Detect which cell encompasses the target text, then output its (X, Y) center coordinate. 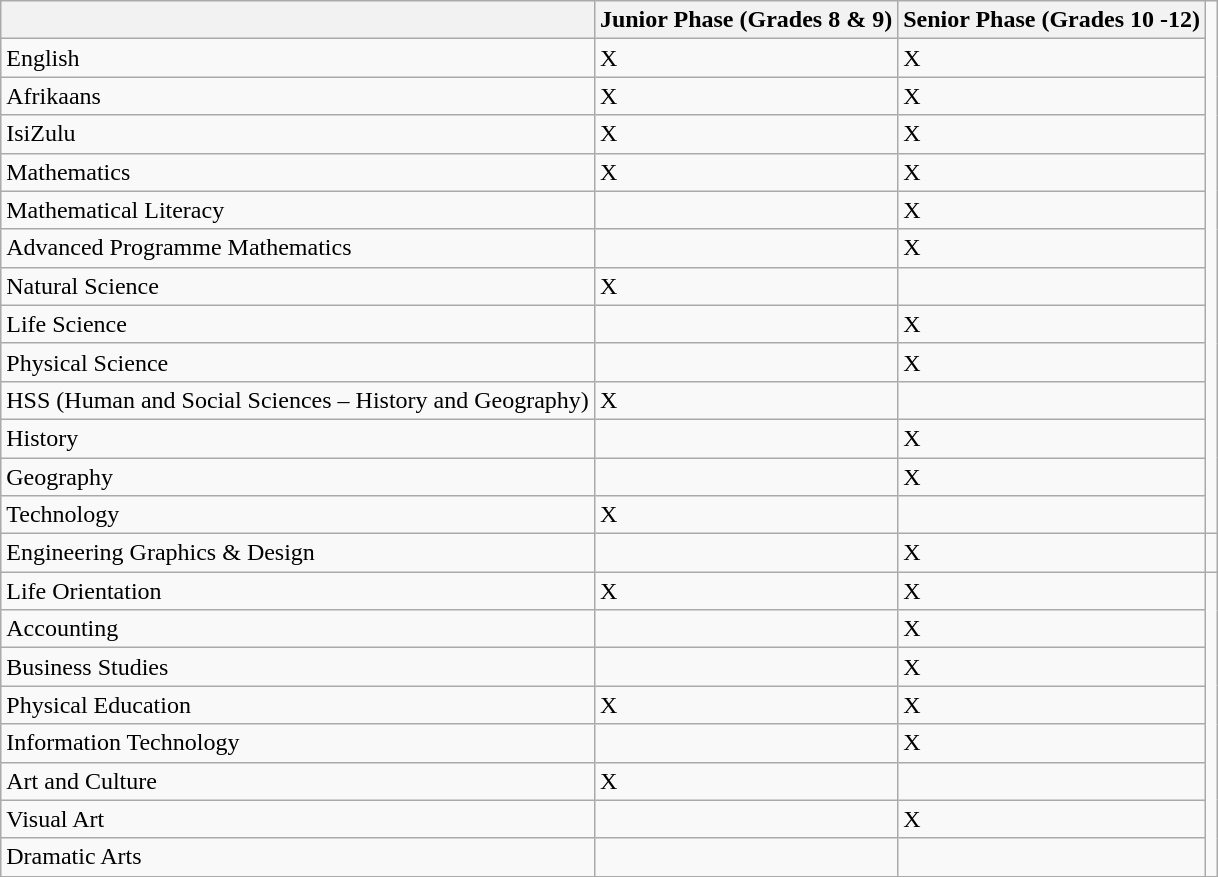
Mathematical Literacy (298, 210)
IsiZulu (298, 134)
Natural Science (298, 286)
Physical Science (298, 362)
Life Orientation (298, 591)
Geography (298, 477)
Visual Art (298, 819)
Information Technology (298, 743)
Dramatic Arts (298, 857)
Art and Culture (298, 781)
Senior Phase (Grades 10 -12) (1052, 20)
Accounting (298, 629)
Afrikaans (298, 96)
Business Studies (298, 667)
Technology (298, 515)
Life Science (298, 324)
English (298, 58)
Physical Education (298, 705)
Advanced Programme Mathematics (298, 248)
Engineering Graphics & Design (298, 553)
Mathematics (298, 172)
Junior Phase (Grades 8 & 9) (746, 20)
History (298, 438)
HSS (Human and Social Sciences – History and Geography) (298, 400)
